Determine the [X, Y] coordinate at the center of the cell enclosing the given text.  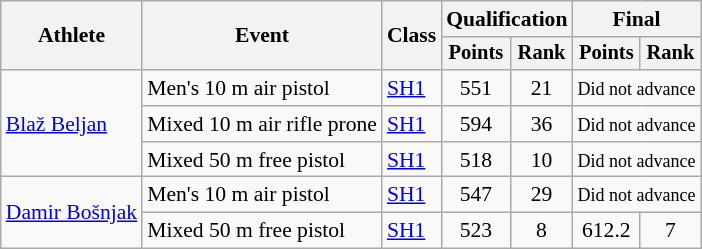
29 [542, 195]
10 [542, 160]
518 [476, 160]
Athlete [72, 36]
Damir Bošnjak [72, 212]
Event [262, 36]
Final [637, 19]
612.2 [607, 231]
594 [476, 124]
Qualification [506, 19]
547 [476, 195]
Mixed 10 m air rifle prone [262, 124]
Class [412, 36]
551 [476, 88]
7 [670, 231]
523 [476, 231]
21 [542, 88]
Blaž Beljan [72, 124]
36 [542, 124]
8 [542, 231]
